Detect which cell encompasses the target text, then output its (X, Y) center coordinate. 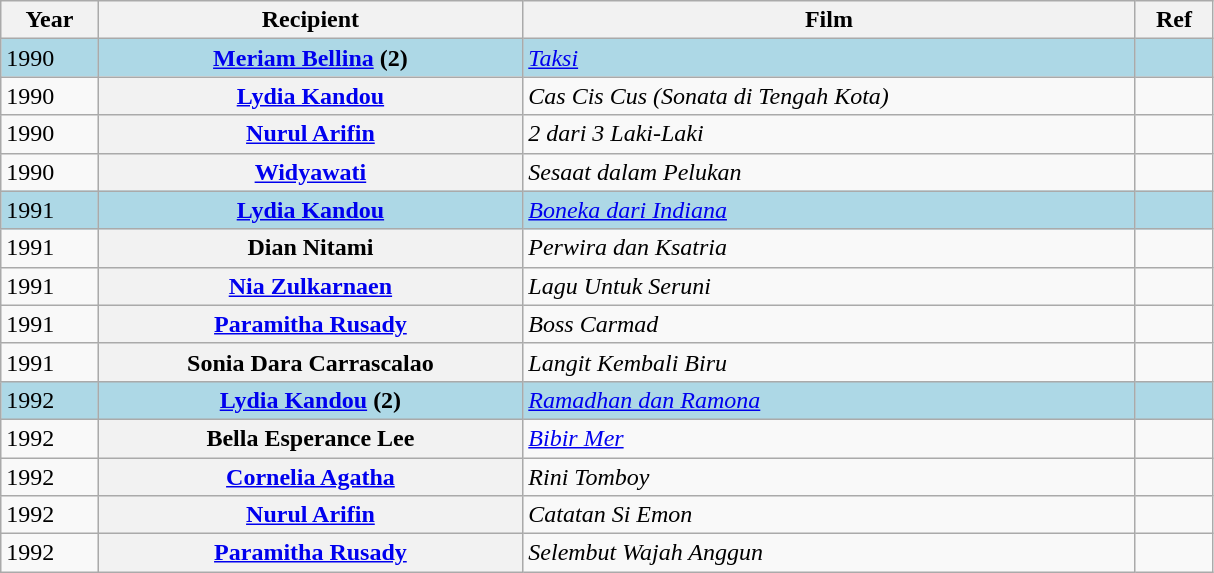
Lagu Untuk Seruni (829, 286)
Ref (1174, 20)
Nia Zulkarnaen (310, 286)
Cornelia Agatha (310, 477)
Boneka dari Indiana (829, 210)
Boss Carmad (829, 324)
Sonia Dara Carrascalao (310, 362)
Lydia Kandou (2) (310, 400)
Year (50, 20)
Rini Tomboy (829, 477)
Ramadhan dan Ramona (829, 400)
Catatan Si Emon (829, 515)
Selembut Wajah Anggun (829, 553)
Widyawati (310, 172)
Taksi (829, 58)
Meriam Bellina (2) (310, 58)
Film (829, 20)
2 dari 3 Laki-Laki (829, 134)
Dian Nitami (310, 248)
Langit Kembali Biru (829, 362)
Cas Cis Cus (Sonata di Tengah Kota) (829, 96)
Sesaat dalam Pelukan (829, 172)
Recipient (310, 20)
Perwira dan Ksatria (829, 248)
Bibir Mer (829, 438)
Bella Esperance Lee (310, 438)
